Output the (x, y) coordinate of the center of the cell containing the given text.  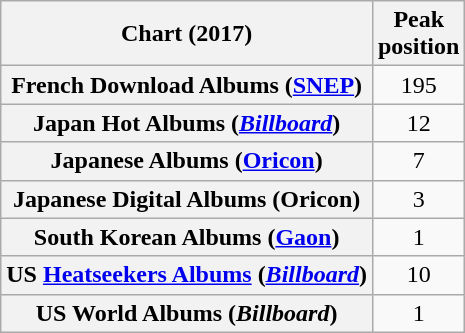
10 (418, 275)
US Heatseekers Albums (Billboard) (187, 275)
Chart (2017) (187, 34)
South Korean Albums (Gaon) (187, 237)
Japan Hot Albums (Billboard) (187, 123)
7 (418, 161)
12 (418, 123)
US World Albums (Billboard) (187, 313)
French Download Albums (SNEP) (187, 85)
Japanese Digital Albums (Oricon) (187, 199)
3 (418, 199)
Japanese Albums (Oricon) (187, 161)
Peakposition (418, 34)
195 (418, 85)
